Scan for the cell matching the given text and deliver its [x, y] coordinate at center. 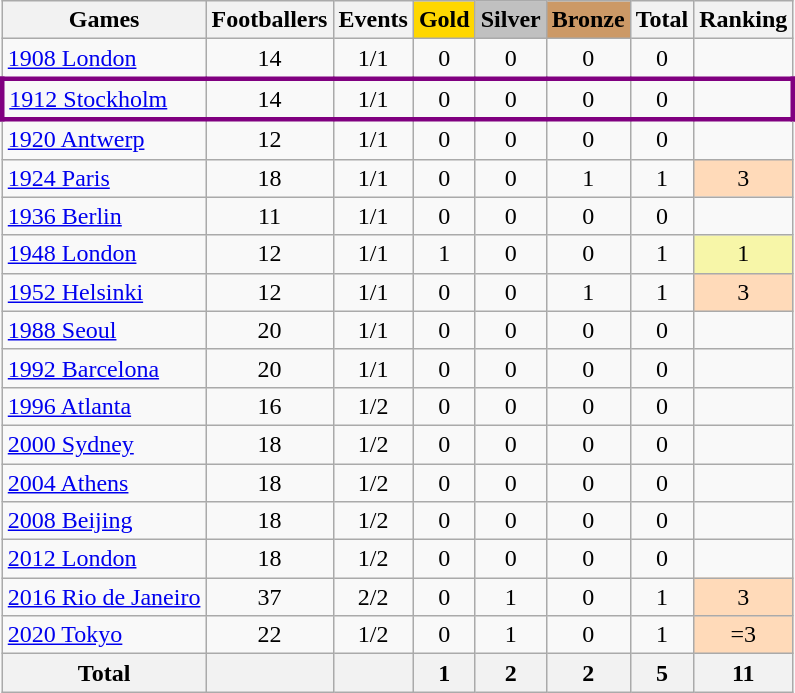
1996 Atlanta [104, 406]
1912 Stockholm [104, 98]
Footballers [270, 20]
2/2 [373, 597]
1936 Berlin [104, 216]
Bronze [588, 20]
Games [104, 20]
22 [270, 635]
2012 London [104, 559]
37 [270, 597]
1908 London [104, 59]
2020 Tokyo [104, 635]
1952 Helsinki [104, 292]
Ranking [744, 20]
2008 Beijing [104, 521]
1948 London [104, 254]
16 [270, 406]
1988 Seoul [104, 330]
1924 Paris [104, 178]
Silver [510, 20]
Gold [444, 20]
=3 [744, 635]
2004 Athens [104, 483]
2016 Rio de Janeiro [104, 597]
2000 Sydney [104, 444]
5 [662, 673]
1992 Barcelona [104, 368]
Events [373, 20]
1920 Antwerp [104, 139]
